Output the [x, y] coordinate of the center of the cell containing the given text.  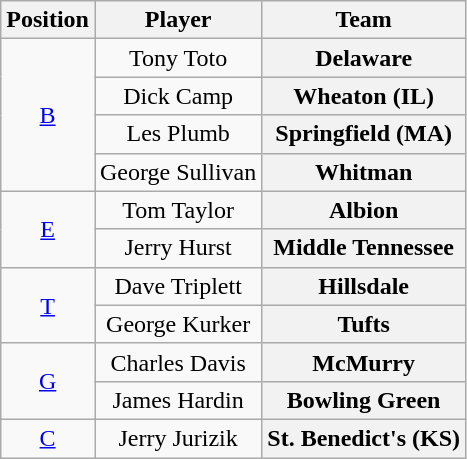
Delaware [364, 58]
Tom Taylor [178, 210]
Dick Camp [178, 96]
Jerry Hurst [178, 248]
Charles Davis [178, 362]
Tufts [364, 324]
Team [364, 20]
Albion [364, 210]
George Sullivan [178, 172]
James Hardin [178, 400]
Middle Tennessee [364, 248]
E [48, 229]
Les Plumb [178, 134]
Dave Triplett [178, 286]
Springfield (MA) [364, 134]
T [48, 305]
C [48, 438]
Tony Toto [178, 58]
St. Benedict's (KS) [364, 438]
McMurry [364, 362]
Player [178, 20]
Position [48, 20]
Bowling Green [364, 400]
Wheaton (IL) [364, 96]
Whitman [364, 172]
G [48, 381]
George Kurker [178, 324]
B [48, 115]
Jerry Jurizik [178, 438]
Hillsdale [364, 286]
